Detect which cell encompasses the target text, then output its (X, Y) center coordinate. 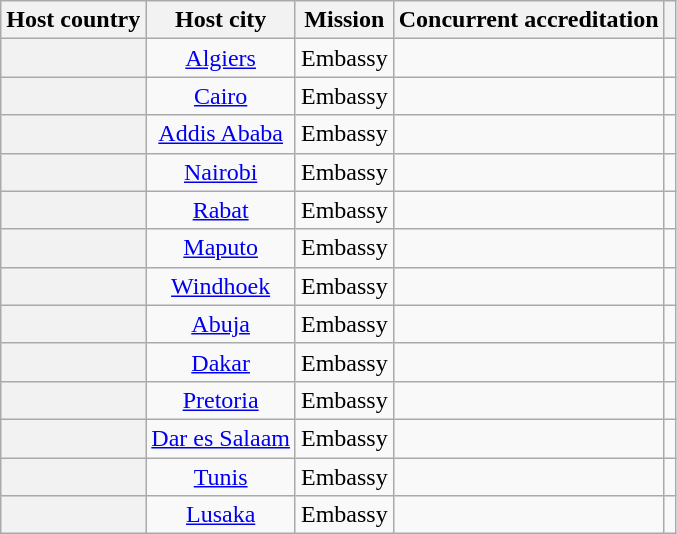
Host country (74, 20)
Abuja (221, 324)
Maputo (221, 248)
Concurrent accreditation (528, 20)
Lusaka (221, 515)
Host city (221, 20)
Mission (344, 20)
Windhoek (221, 286)
Pretoria (221, 400)
Cairo (221, 96)
Tunis (221, 477)
Dar es Salaam (221, 438)
Algiers (221, 58)
Dakar (221, 362)
Addis Ababa (221, 134)
Rabat (221, 210)
Nairobi (221, 172)
